Pinpoint the cell where the given text exists, returning its (X, Y) midpoint coordinate. 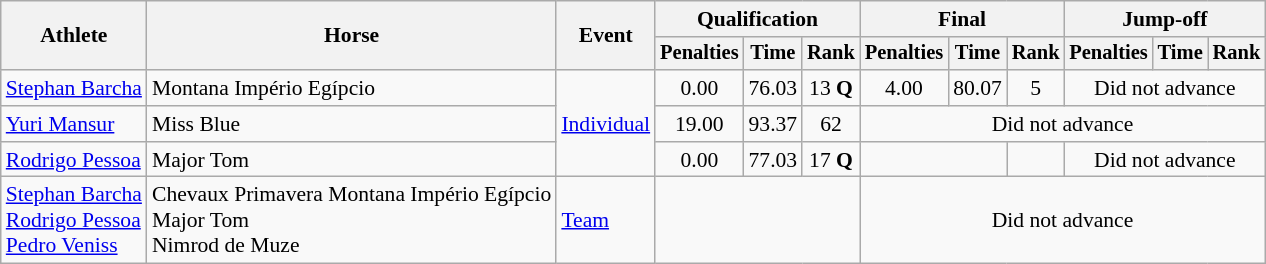
Event (606, 36)
Athlete (74, 36)
4.00 (904, 88)
Montana Império Egípcio (352, 88)
62 (831, 124)
Stephan BarchaRodrigo PessoaPedro Veniss (74, 220)
80.07 (978, 88)
17 Q (831, 160)
Yuri Mansur (74, 124)
Final (962, 19)
5 (1036, 88)
Chevaux Primavera Montana Império EgípcioMajor TomNimrod de Muze (352, 220)
Jump-off (1164, 19)
76.03 (772, 88)
Miss Blue (352, 124)
93.37 (772, 124)
13 Q (831, 88)
77.03 (772, 160)
Rodrigo Pessoa (74, 160)
Team (606, 220)
Individual (606, 124)
Qualification (758, 19)
19.00 (699, 124)
Stephan Barcha (74, 88)
Horse (352, 36)
Major Tom (352, 160)
